For the text-containing cell, return its midpoint in [X, Y] coordinate format. 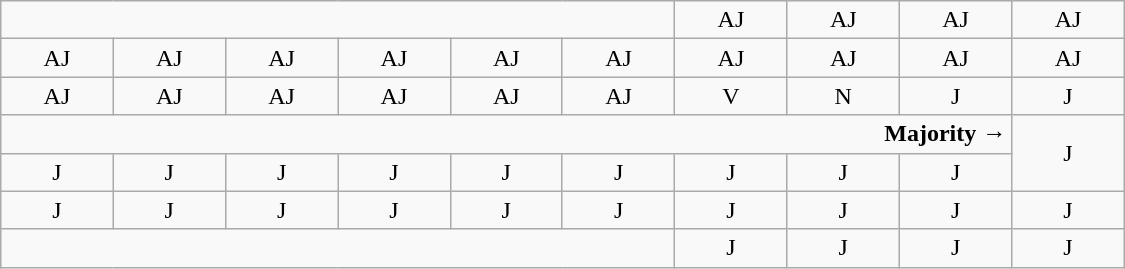
N [843, 96]
Majority → [506, 134]
V [731, 96]
